Find where the given text appears and provide that cell's center as (X, Y) coordinate. 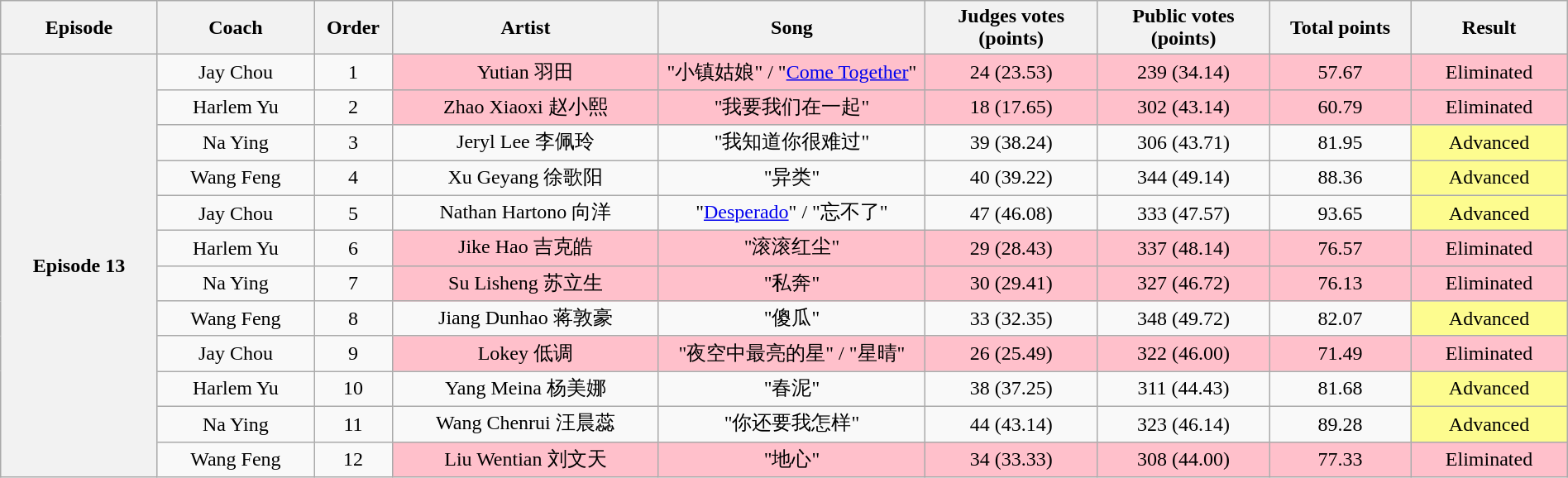
Jiang Dunhao 蒋敦豪 (525, 319)
39 (38.24) (1011, 142)
47 (46.08) (1011, 213)
12 (354, 460)
"小镇姑娘" / "Come Together" (791, 73)
4 (354, 179)
"Desperado" / "忘不了" (791, 213)
Public votes (points) (1183, 28)
311 (44.43) (1183, 389)
344 (49.14) (1183, 179)
Su Lisheng 苏立生 (525, 283)
76.13 (1340, 283)
Result (1489, 28)
81.95 (1340, 142)
306 (43.71) (1183, 142)
302 (43.14) (1183, 108)
57.67 (1340, 73)
18 (17.65) (1011, 108)
239 (34.14) (1183, 73)
93.65 (1340, 213)
"异类" (791, 179)
Lokey 低调 (525, 354)
"夜空中最亮的星" / "星晴" (791, 354)
Song (791, 28)
Jike Hao 吉克皓 (525, 248)
5 (354, 213)
33 (32.35) (1011, 319)
337 (48.14) (1183, 248)
30 (29.41) (1011, 283)
"私奔" (791, 283)
Nathan Hartono 向洋 (525, 213)
323 (46.14) (1183, 423)
Order (354, 28)
Yutian 羽田 (525, 73)
10 (354, 389)
327 (46.72) (1183, 283)
88.36 (1340, 179)
348 (49.72) (1183, 319)
Artist (525, 28)
Coach (235, 28)
Jeryl Lee 李佩玲 (525, 142)
40 (39.22) (1011, 179)
71.49 (1340, 354)
8 (354, 319)
7 (354, 283)
"滚滚红尘" (791, 248)
38 (37.25) (1011, 389)
322 (46.00) (1183, 354)
2 (354, 108)
Xu Geyang 徐歌阳 (525, 179)
6 (354, 248)
"你还要我怎样" (791, 423)
24 (23.53) (1011, 73)
3 (354, 142)
81.68 (1340, 389)
"我知道你很难过" (791, 142)
Judges votes (points) (1011, 28)
82.07 (1340, 319)
Episode (79, 28)
77.33 (1340, 460)
333 (47.57) (1183, 213)
308 (44.00) (1183, 460)
29 (28.43) (1011, 248)
9 (354, 354)
1 (354, 73)
Total points (1340, 28)
34 (33.33) (1011, 460)
"春泥" (791, 389)
26 (25.49) (1011, 354)
Yang Meina 杨美娜 (525, 389)
Zhao Xiaoxi 赵小熙 (525, 108)
89.28 (1340, 423)
Wang Chenrui 汪晨蕊 (525, 423)
Liu Wentian 刘文天 (525, 460)
76.57 (1340, 248)
"傻瓜" (791, 319)
11 (354, 423)
Episode 13 (79, 266)
60.79 (1340, 108)
"我要我们在一起" (791, 108)
44 (43.14) (1011, 423)
"地心" (791, 460)
